Return the (X, Y) coordinate for the center point of the cell that contains the specified text.  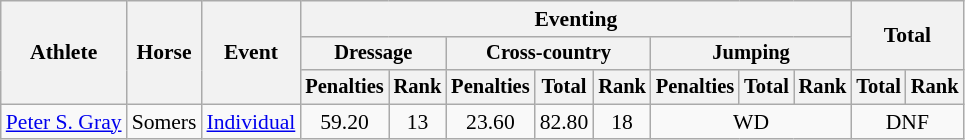
Individual (250, 122)
82.80 (564, 122)
Cross-country (548, 54)
Dressage (373, 54)
Event (250, 52)
Eventing (576, 19)
Athlete (64, 52)
WD (751, 122)
Jumping (751, 54)
18 (622, 122)
DNF (907, 122)
Horse (164, 52)
59.20 (344, 122)
Peter S. Gray (64, 122)
23.60 (490, 122)
Somers (164, 122)
13 (418, 122)
